Provide the (x, y) coordinate of the cell's center where the given text is located.  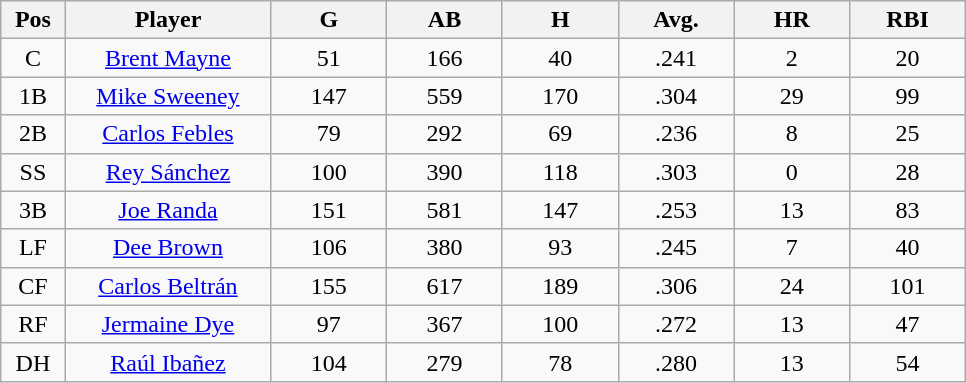
24 (792, 286)
.304 (676, 96)
Avg. (676, 20)
25 (908, 134)
581 (445, 210)
SS (33, 172)
101 (908, 286)
8 (792, 134)
559 (445, 96)
3B (33, 210)
.303 (676, 172)
Rey Sánchez (168, 172)
118 (560, 172)
Joe Randa (168, 210)
47 (908, 324)
83 (908, 210)
20 (908, 58)
.245 (676, 248)
279 (445, 362)
Dee Brown (168, 248)
390 (445, 172)
2B (33, 134)
617 (445, 286)
H (560, 20)
.272 (676, 324)
RF (33, 324)
104 (329, 362)
DH (33, 362)
C (33, 58)
28 (908, 172)
93 (560, 248)
2 (792, 58)
170 (560, 96)
69 (560, 134)
Pos (33, 20)
CF (33, 286)
151 (329, 210)
106 (329, 248)
1B (33, 96)
.253 (676, 210)
78 (560, 362)
G (329, 20)
7 (792, 248)
.306 (676, 286)
.236 (676, 134)
189 (560, 286)
367 (445, 324)
29 (792, 96)
380 (445, 248)
HR (792, 20)
Carlos Febles (168, 134)
0 (792, 172)
99 (908, 96)
RBI (908, 20)
LF (33, 248)
Brent Mayne (168, 58)
.280 (676, 362)
Carlos Beltrán (168, 286)
54 (908, 362)
51 (329, 58)
166 (445, 58)
155 (329, 286)
AB (445, 20)
Mike Sweeney (168, 96)
Jermaine Dye (168, 324)
97 (329, 324)
Raúl Ibañez (168, 362)
79 (329, 134)
.241 (676, 58)
292 (445, 134)
Player (168, 20)
